Output the [X, Y] coordinate of the center of the cell containing the given text.  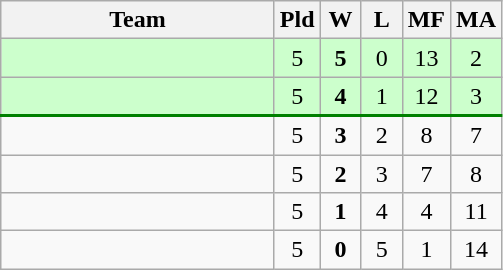
W [340, 20]
MA [476, 20]
Team [138, 20]
12 [426, 96]
11 [476, 212]
MF [426, 20]
L [382, 20]
14 [476, 250]
13 [426, 58]
Pld [297, 20]
